Return (X, Y) of the center of cell containing provided text 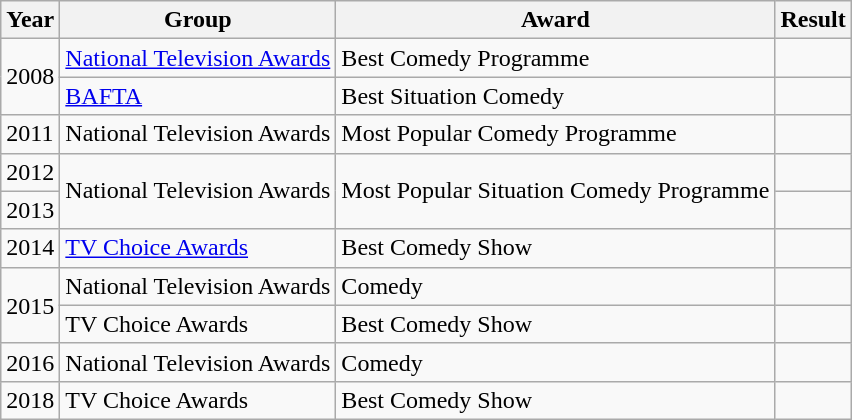
Year (30, 20)
Award (556, 20)
2018 (30, 400)
2013 (30, 210)
2015 (30, 305)
Best Comedy Programme (556, 58)
Group (198, 20)
2012 (30, 172)
2011 (30, 134)
Most Popular Comedy Programme (556, 134)
Best Situation Comedy (556, 96)
2014 (30, 248)
Most Popular Situation Comedy Programme (556, 191)
2008 (30, 77)
2016 (30, 362)
BAFTA (198, 96)
Result (813, 20)
